Extract the (x, y) coordinate from the center of the cell holding the provided text.  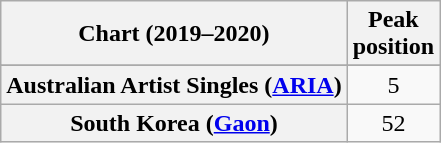
Chart (2019–2020) (174, 34)
Australian Artist Singles (ARIA) (174, 85)
5 (393, 85)
52 (393, 123)
Peakposition (393, 34)
South Korea (Gaon) (174, 123)
